Detect which cell encompasses the target text, then output its [x, y] center coordinate. 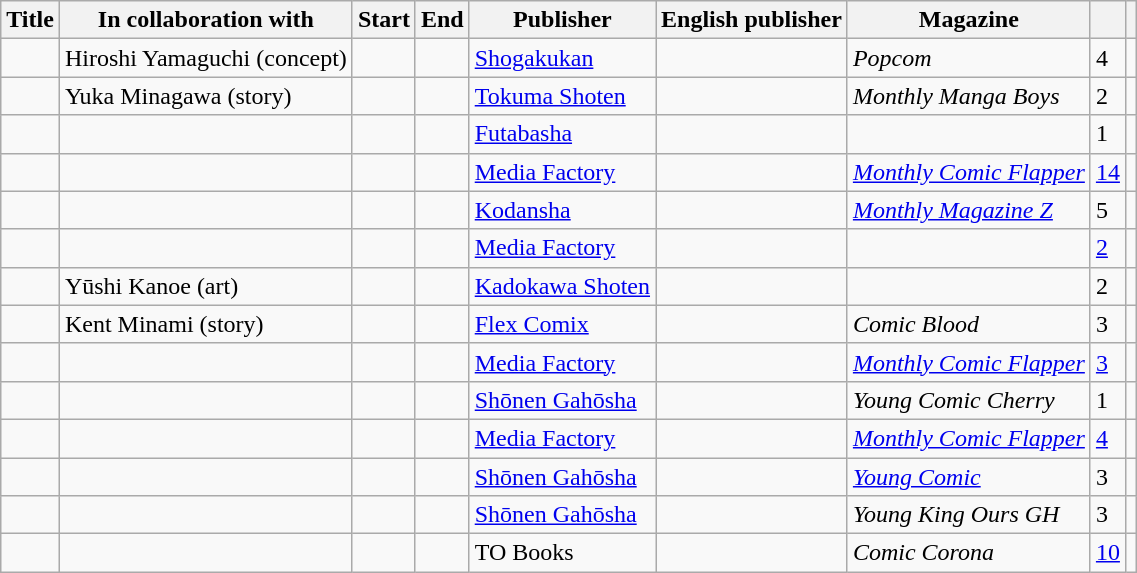
Start [384, 20]
Monthly Manga Boys [968, 96]
English publisher [752, 20]
Monthly Magazine Z [968, 210]
10 [1108, 553]
Kodansha [562, 210]
Kent Minami (story) [206, 324]
Magazine [968, 20]
Kadokawa Shoten [562, 286]
Tokuma Shoten [562, 96]
Shogakukan [562, 58]
Comic Blood [968, 324]
Flex Comix [562, 324]
Hiroshi Yamaguchi (concept) [206, 58]
Popcom [968, 58]
TO Books [562, 553]
In collaboration with [206, 20]
Title [30, 20]
Comic Corona [968, 553]
Yūshi Kanoe (art) [206, 286]
14 [1108, 172]
Publisher [562, 20]
Young Comic Cherry [968, 400]
Futabasha [562, 134]
Yuka Minagawa (story) [206, 96]
End [442, 20]
Young Comic [968, 477]
Young King Ours GH [968, 515]
5 [1108, 210]
